Return the [X, Y] coordinate for the center point of the cell that contains the specified text.  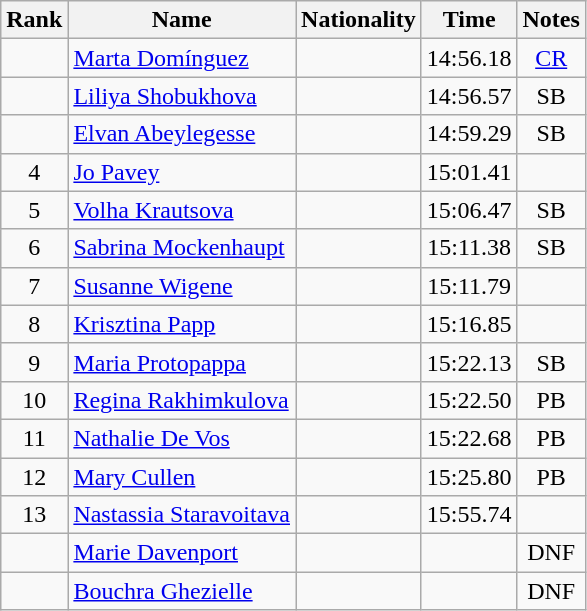
Jo Pavey [182, 172]
Volha Krautsova [182, 210]
Bouchra Ghezielle [182, 591]
Time [469, 20]
Rank [34, 20]
Nastassia Staravoitava [182, 515]
5 [34, 210]
7 [34, 286]
14:56.18 [469, 58]
4 [34, 172]
14:59.29 [469, 134]
15:22.68 [469, 438]
Mary Cullen [182, 477]
15:11.79 [469, 286]
Marta Domínguez [182, 58]
6 [34, 248]
Name [182, 20]
15:06.47 [469, 210]
Liliya Shobukhova [182, 96]
15:25.80 [469, 477]
Krisztina Papp [182, 324]
15:01.41 [469, 172]
15:16.85 [469, 324]
10 [34, 400]
13 [34, 515]
Nathalie De Vos [182, 438]
Susanne Wigene [182, 286]
14:56.57 [469, 96]
9 [34, 362]
8 [34, 324]
11 [34, 438]
Sabrina Mockenhaupt [182, 248]
Regina Rakhimkulova [182, 400]
15:22.50 [469, 400]
Notes [551, 20]
Nationality [359, 20]
Maria Protopappa [182, 362]
15:55.74 [469, 515]
CR [551, 58]
Marie Davenport [182, 553]
15:11.38 [469, 248]
Elvan Abeylegesse [182, 134]
15:22.13 [469, 362]
12 [34, 477]
